For the text-containing cell, return its midpoint in [X, Y] coordinate format. 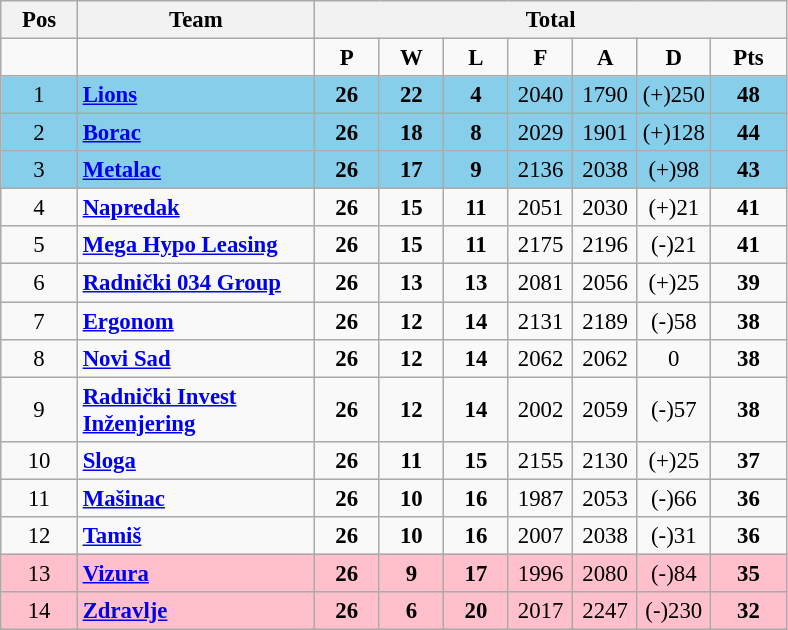
2247 [606, 611]
A [606, 58]
Tamiš [196, 536]
Sloga [196, 460]
(+)21 [674, 208]
(-)230 [674, 611]
2155 [540, 460]
2053 [606, 498]
1 [40, 95]
2056 [606, 283]
Novi Sad [196, 358]
(-)84 [674, 573]
Borac [196, 133]
2029 [540, 133]
2002 [540, 410]
43 [748, 170]
1790 [606, 95]
(-)66 [674, 498]
18 [412, 133]
Team [196, 20]
2131 [540, 321]
D [674, 58]
Radnički Invest Inženjering [196, 410]
2189 [606, 321]
2017 [540, 611]
Ergonom [196, 321]
1901 [606, 133]
1987 [540, 498]
35 [748, 573]
2059 [606, 410]
Lions [196, 95]
2136 [540, 170]
Zdravlje [196, 611]
3 [40, 170]
Pos [40, 20]
L [476, 58]
F [540, 58]
48 [748, 95]
(-)58 [674, 321]
P [346, 58]
Mašinac [196, 498]
5 [40, 245]
2 [40, 133]
2196 [606, 245]
20 [476, 611]
2051 [540, 208]
2030 [606, 208]
Total [550, 20]
2040 [540, 95]
2080 [606, 573]
0 [674, 358]
44 [748, 133]
W [412, 58]
Mega Hypo Leasing [196, 245]
(-)57 [674, 410]
(-)21 [674, 245]
Vizura [196, 573]
2130 [606, 460]
2007 [540, 536]
(+)250 [674, 95]
7 [40, 321]
Napredak [196, 208]
(-)31 [674, 536]
39 [748, 283]
(+)128 [674, 133]
2175 [540, 245]
2081 [540, 283]
Pts [748, 58]
Metalac [196, 170]
1996 [540, 573]
37 [748, 460]
32 [748, 611]
(+)98 [674, 170]
Radnički 034 Group [196, 283]
22 [412, 95]
